Capture the cell that displays the provided text and extract its (x, y) central coordinate. 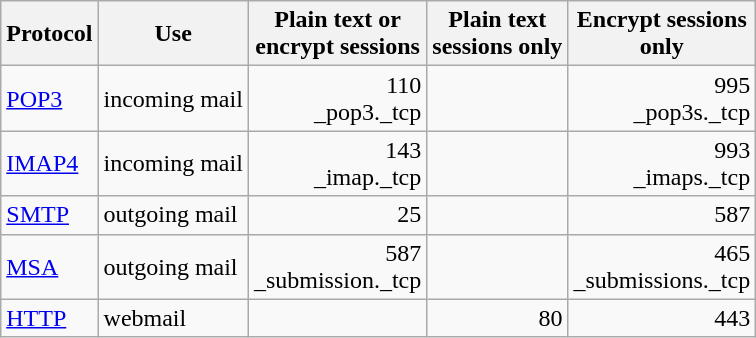
Encrypt sessions only (662, 34)
SMTP (50, 215)
webmail (173, 318)
465 _submissions._tcp (662, 266)
995 _pop3s._tcp (662, 98)
Plain text sessions only (498, 34)
993 _imaps._tcp (662, 164)
25 (337, 215)
587 _submission._tcp (337, 266)
IMAP4 (50, 164)
MSA (50, 266)
Protocol (50, 34)
Use (173, 34)
POP3 (50, 98)
80 (498, 318)
110 _pop3._tcp (337, 98)
143 _imap._tcp (337, 164)
Plain text or encrypt sessions (337, 34)
443 (662, 318)
HTTP (50, 318)
587 (662, 215)
